Capture the cell that displays the provided text and extract its (x, y) central coordinate. 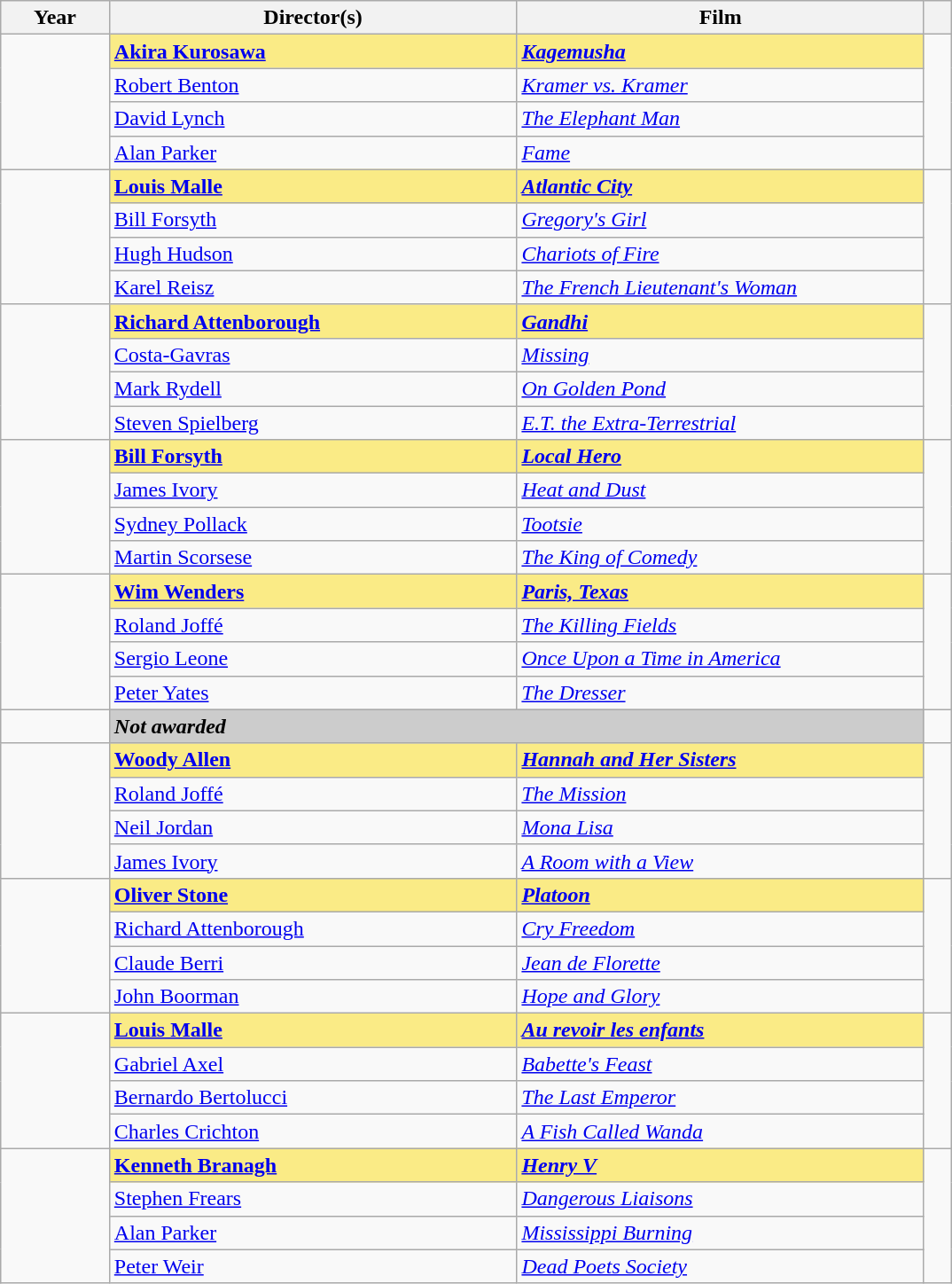
John Boorman (313, 997)
Sergio Leone (313, 659)
Stephen Frears (313, 1199)
Wim Wenders (313, 591)
The Killing Fields (721, 625)
Film (721, 18)
Once Upon a Time in America (721, 659)
Au revoir les enfants (721, 1030)
The Last Emperor (721, 1098)
Henry V (721, 1165)
Mississippi Burning (721, 1233)
Kenneth Branagh (313, 1165)
The Dresser (721, 693)
Babette's Feast (721, 1064)
Kagemusha (721, 51)
Missing (721, 355)
Director(s) (313, 18)
Hope and Glory (721, 997)
Chariots of Fire (721, 254)
E.T. the Extra-Terrestrial (721, 423)
Dead Poets Society (721, 1266)
Heat and Dust (721, 490)
Gregory's Girl (721, 220)
Platoon (721, 895)
Akira Kurosawa (313, 51)
Gandhi (721, 321)
Oliver Stone (313, 895)
Steven Spielberg (313, 423)
Fame (721, 153)
Robert Benton (313, 85)
Tootsie (721, 524)
Woody Allen (313, 760)
The French Lieutenant's Woman (721, 287)
Cry Freedom (721, 928)
The Elephant Man (721, 119)
David Lynch (313, 119)
Not awarded (516, 726)
A Fish Called Wanda (721, 1131)
Jean de Florette (721, 962)
Peter Yates (313, 693)
Atlantic City (721, 186)
Paris, Texas (721, 591)
The Mission (721, 794)
Charles Crichton (313, 1131)
The King of Comedy (721, 558)
Hannah and Her Sisters (721, 760)
Bernardo Bertolucci (313, 1098)
Mona Lisa (721, 827)
A Room with a View (721, 861)
On Golden Pond (721, 388)
Neil Jordan (313, 827)
Mark Rydell (313, 388)
Costa-Gavras (313, 355)
Local Hero (721, 457)
Gabriel Axel (313, 1064)
Martin Scorsese (313, 558)
Peter Weir (313, 1266)
Karel Reisz (313, 287)
Dangerous Liaisons (721, 1199)
Year (55, 18)
Sydney Pollack (313, 524)
Claude Berri (313, 962)
Hugh Hudson (313, 254)
Kramer vs. Kramer (721, 85)
